Pinpoint the cell where the given text exists, returning its [x, y] midpoint coordinate. 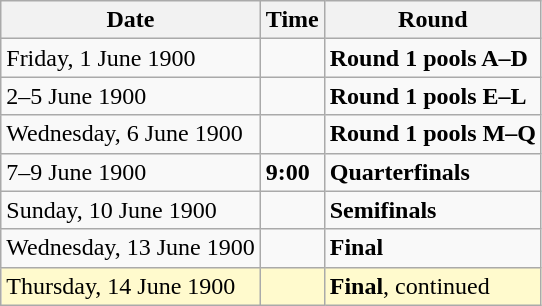
Wednesday, 6 June 1900 [131, 134]
Quarterfinals [432, 172]
Final [432, 248]
Friday, 1 June 1900 [131, 58]
Wednesday, 13 June 1900 [131, 248]
2–5 June 1900 [131, 96]
7–9 June 1900 [131, 172]
Final, continued [432, 286]
Round 1 pools M–Q [432, 134]
Semifinals [432, 210]
Round 1 pools A–D [432, 58]
9:00 [292, 172]
Round [432, 20]
Date [131, 20]
Time [292, 20]
Sunday, 10 June 1900 [131, 210]
Thursday, 14 June 1900 [131, 286]
Round 1 pools E–L [432, 96]
